Identify which cell holds the provided text, then report its [X, Y] central coordinate. 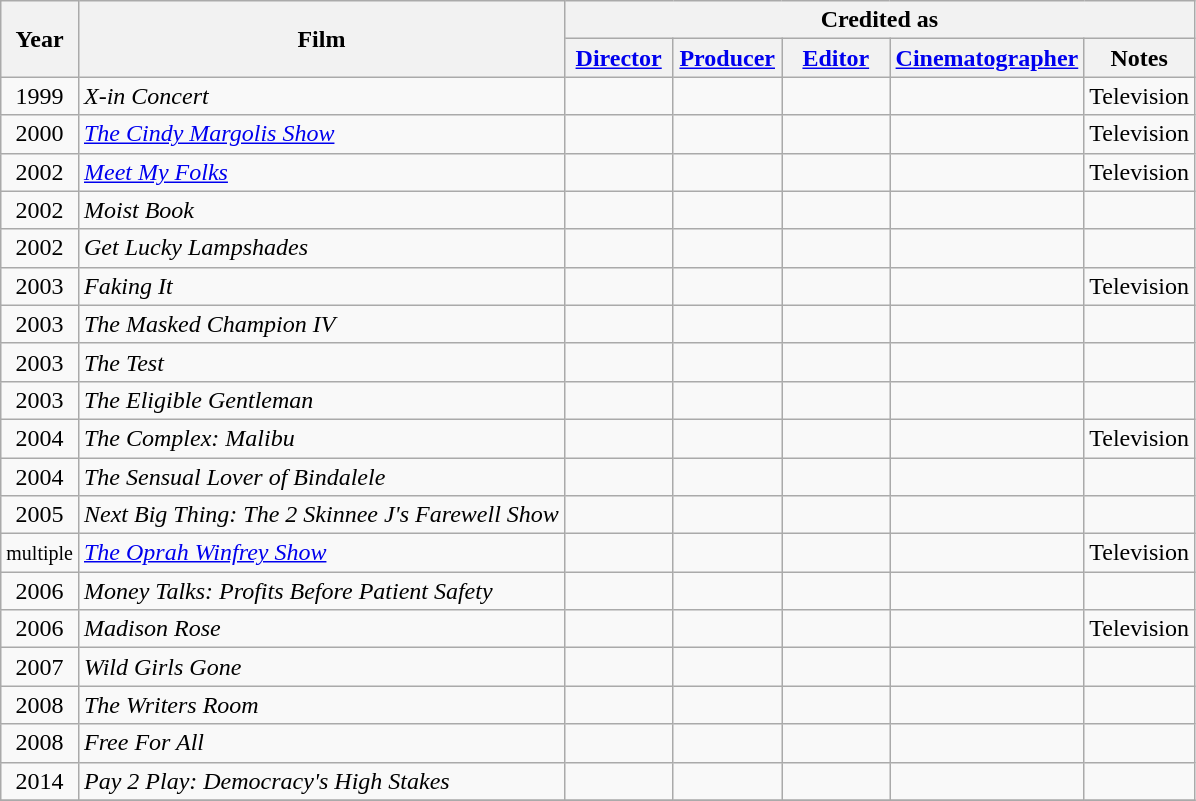
Pay 2 Play: Democracy's High Stakes [321, 781]
Money Talks: Profits Before Patient Safety [321, 591]
Meet My Folks [321, 172]
Notes [1140, 58]
1999 [40, 96]
2005 [40, 515]
Next Big Thing: The 2 Skinnee J's Farewell Show [321, 515]
Editor [836, 58]
The Sensual Lover of Bindalele [321, 477]
2000 [40, 134]
2007 [40, 667]
X-in Concert [321, 96]
2014 [40, 781]
Year [40, 39]
Get Lucky Lampshades [321, 248]
Cinematographer [987, 58]
multiple [40, 553]
The Masked Champion IV [321, 324]
Free For All [321, 743]
The Oprah Winfrey Show [321, 553]
The Writers Room [321, 705]
Madison Rose [321, 629]
Wild Girls Gone [321, 667]
Film [321, 39]
Director [618, 58]
Moist Book [321, 210]
The Cindy Margolis Show [321, 134]
Credited as [879, 20]
Faking It [321, 286]
The Eligible Gentleman [321, 400]
The Complex: Malibu [321, 438]
The Test [321, 362]
Producer [728, 58]
